Identify which cell holds the provided text, then report its [X, Y] central coordinate. 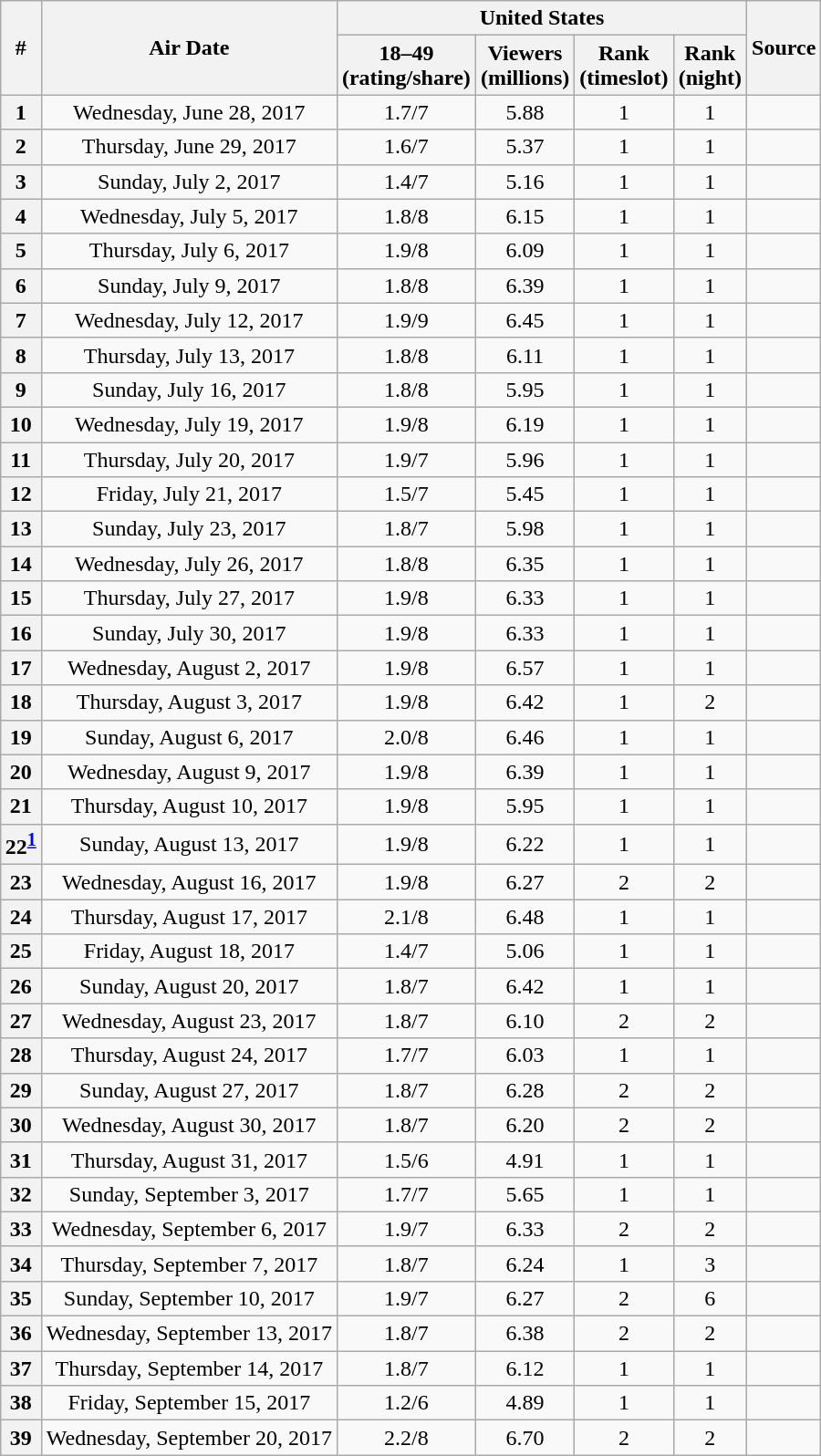
6.20 [525, 1125]
6.19 [525, 424]
21 [20, 806]
Air Date [189, 47]
United States [542, 18]
Thursday, July 6, 2017 [189, 251]
5.45 [525, 494]
25 [20, 952]
Sunday, July 9, 2017 [189, 286]
Thursday, September 7, 2017 [189, 1264]
31 [20, 1160]
Wednesday, August 2, 2017 [189, 668]
1.5/6 [406, 1160]
36 [20, 1334]
6.38 [525, 1334]
6.10 [525, 1021]
6.46 [525, 737]
Wednesday, June 28, 2017 [189, 112]
5.37 [525, 147]
5.96 [525, 459]
19 [20, 737]
11 [20, 459]
Rank(timeslot) [624, 66]
2.0/8 [406, 737]
Thursday, August 10, 2017 [189, 806]
Wednesday, July 26, 2017 [189, 564]
2.2/8 [406, 1438]
6.22 [525, 845]
20 [20, 772]
Wednesday, August 23, 2017 [189, 1021]
34 [20, 1264]
6.03 [525, 1056]
24 [20, 917]
38 [20, 1403]
6.45 [525, 320]
5.06 [525, 952]
5.65 [525, 1194]
Source [785, 47]
6.48 [525, 917]
1.5/7 [406, 494]
6.57 [525, 668]
6.15 [525, 216]
26 [20, 986]
18–49(rating/share) [406, 66]
Wednesday, August 9, 2017 [189, 772]
6.70 [525, 1438]
Sunday, August 27, 2017 [189, 1090]
Friday, September 15, 2017 [189, 1403]
Sunday, July 23, 2017 [189, 529]
4 [20, 216]
4.91 [525, 1160]
Thursday, July 27, 2017 [189, 598]
7 [20, 320]
35 [20, 1298]
6.28 [525, 1090]
Thursday, July 20, 2017 [189, 459]
Sunday, September 10, 2017 [189, 1298]
Thursday, August 3, 2017 [189, 702]
Thursday, June 29, 2017 [189, 147]
33 [20, 1229]
5.98 [525, 529]
Sunday, July 2, 2017 [189, 182]
Wednesday, July 19, 2017 [189, 424]
Wednesday, August 30, 2017 [189, 1125]
9 [20, 390]
Wednesday, July 12, 2017 [189, 320]
27 [20, 1021]
Sunday, July 30, 2017 [189, 633]
30 [20, 1125]
10 [20, 424]
# [20, 47]
39 [20, 1438]
15 [20, 598]
6.35 [525, 564]
16 [20, 633]
1.9/9 [406, 320]
Wednesday, September 6, 2017 [189, 1229]
Wednesday, July 5, 2017 [189, 216]
12 [20, 494]
14 [20, 564]
6.24 [525, 1264]
4.89 [525, 1403]
Wednesday, August 16, 2017 [189, 882]
Thursday, August 31, 2017 [189, 1160]
28 [20, 1056]
1.6/7 [406, 147]
8 [20, 355]
5 [20, 251]
18 [20, 702]
Sunday, August 13, 2017 [189, 845]
13 [20, 529]
Thursday, September 14, 2017 [189, 1368]
6.11 [525, 355]
Wednesday, September 13, 2017 [189, 1334]
Thursday, July 13, 2017 [189, 355]
Viewers(millions) [525, 66]
1.2/6 [406, 1403]
Sunday, July 16, 2017 [189, 390]
Sunday, August 20, 2017 [189, 986]
Sunday, August 6, 2017 [189, 737]
37 [20, 1368]
Thursday, August 24, 2017 [189, 1056]
29 [20, 1090]
Sunday, September 3, 2017 [189, 1194]
23 [20, 882]
Rank(night) [710, 66]
221 [20, 845]
Friday, August 18, 2017 [189, 952]
6.09 [525, 251]
5.88 [525, 112]
6.12 [525, 1368]
2.1/8 [406, 917]
Wednesday, September 20, 2017 [189, 1438]
17 [20, 668]
5.16 [525, 182]
Friday, July 21, 2017 [189, 494]
Thursday, August 17, 2017 [189, 917]
32 [20, 1194]
